For the text-containing cell, return its midpoint in (x, y) coordinate format. 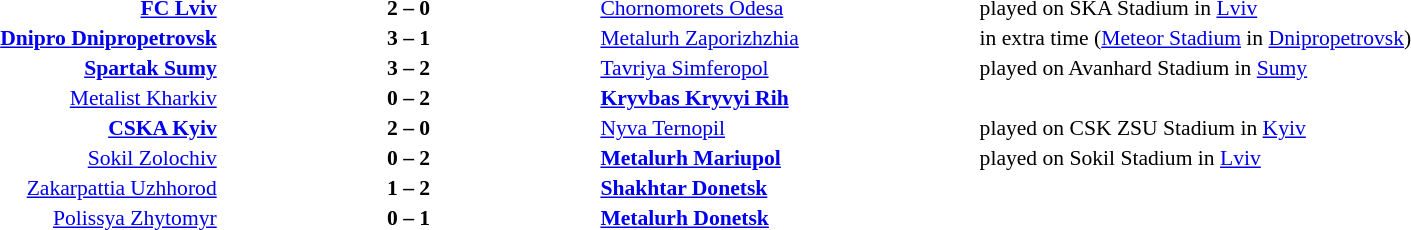
Metalurh Mariupol (788, 158)
2 – 0 (409, 128)
Tavriya Simferopol (788, 68)
Shakhtar Donetsk (788, 188)
3 – 2 (409, 68)
Kryvbas Kryvyi Rih (788, 98)
1 – 2 (409, 188)
3 – 1 (409, 38)
Metalurh Zaporizhzhia (788, 38)
Nyva Ternopil (788, 128)
